Capture the cell that displays the provided text and extract its [x, y] central coordinate. 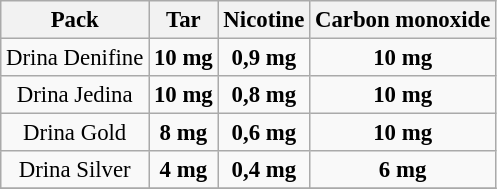
Drina Jedina [75, 95]
Pack [75, 20]
Drina Denifine [75, 58]
Drina Gold [75, 133]
8 mg [184, 133]
Drina Silver [75, 170]
0,4 mg [264, 170]
0,8 mg [264, 95]
4 mg [184, 170]
Nicotine [264, 20]
Tar [184, 20]
6 mg [403, 170]
0,6 mg [264, 133]
Carbon monoxide [403, 20]
0,9 mg [264, 58]
